Extract the (X, Y) coordinate from the center of the cell holding the provided text.  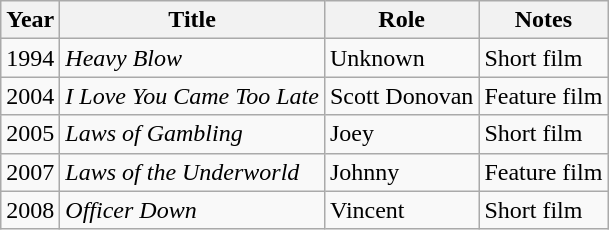
2007 (30, 172)
Officer Down (192, 210)
Laws of the Underworld (192, 172)
Notes (544, 20)
Year (30, 20)
Vincent (401, 210)
Joey (401, 134)
1994 (30, 58)
Unknown (401, 58)
Title (192, 20)
2005 (30, 134)
I Love You Came Too Late (192, 96)
2004 (30, 96)
Role (401, 20)
2008 (30, 210)
Heavy Blow (192, 58)
Scott Donovan (401, 96)
Johnny (401, 172)
Laws of Gambling (192, 134)
